Pinpoint the cell where the given text exists, returning its (x, y) midpoint coordinate. 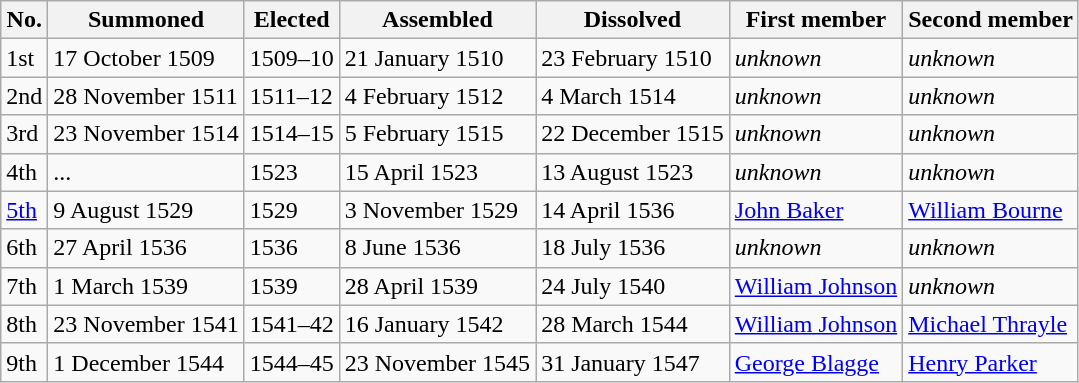
1544–45 (292, 362)
1523 (292, 172)
23 November 1545 (437, 362)
1514–15 (292, 134)
1541–42 (292, 324)
1539 (292, 286)
24 July 1540 (633, 286)
21 January 1510 (437, 58)
1 December 1544 (146, 362)
First member (816, 20)
8 June 1536 (437, 248)
1 March 1539 (146, 286)
31 January 1547 (633, 362)
15 April 1523 (437, 172)
Dissolved (633, 20)
1509–10 (292, 58)
No. (24, 20)
Michael Thrayle (991, 324)
3rd (24, 134)
William Bourne (991, 210)
6th (24, 248)
27 April 1536 (146, 248)
2nd (24, 96)
1529 (292, 210)
8th (24, 324)
28 April 1539 (437, 286)
1511–12 (292, 96)
Assembled (437, 20)
23 November 1514 (146, 134)
28 March 1544 (633, 324)
17 October 1509 (146, 58)
1st (24, 58)
George Blagge (816, 362)
Summoned (146, 20)
Second member (991, 20)
4 February 1512 (437, 96)
John Baker (816, 210)
3 November 1529 (437, 210)
13 August 1523 (633, 172)
Henry Parker (991, 362)
23 November 1541 (146, 324)
14 April 1536 (633, 210)
16 January 1542 (437, 324)
... (146, 172)
9 August 1529 (146, 210)
23 February 1510 (633, 58)
5th (24, 210)
18 July 1536 (633, 248)
4 March 1514 (633, 96)
4th (24, 172)
22 December 1515 (633, 134)
28 November 1511 (146, 96)
1536 (292, 248)
5 February 1515 (437, 134)
Elected (292, 20)
7th (24, 286)
9th (24, 362)
